Output the [X, Y] coordinate of the center of the cell containing the given text.  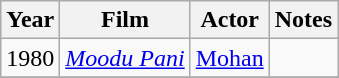
Mohan [230, 58]
Year [30, 20]
Film [125, 20]
Moodu Pani [125, 58]
1980 [30, 58]
Actor [230, 20]
Notes [303, 20]
